Provide the (x, y) coordinate of the cell's center where the given text is located.  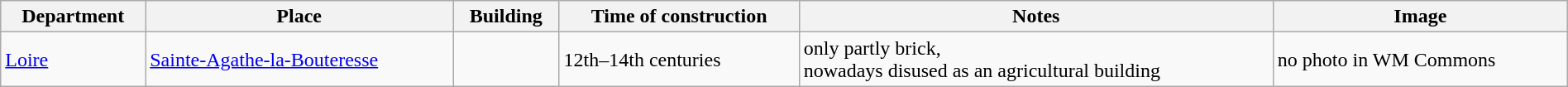
12th–14th centuries (679, 60)
Department (73, 17)
Sainte-Agathe-la-Bouteresse (299, 60)
Notes (1035, 17)
Time of construction (679, 17)
Building (506, 17)
no photo in WM Commons (1420, 60)
Loire (73, 60)
only partly brick,nowadays disused as an agricultural building (1035, 60)
Image (1420, 17)
Place (299, 17)
